Detect which cell encompasses the target text, then output its [x, y] center coordinate. 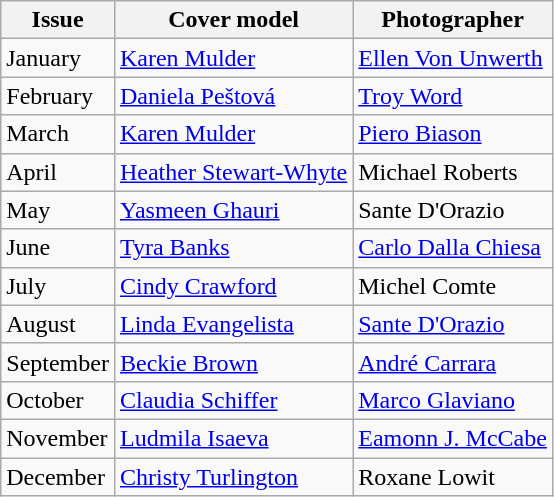
February [58, 96]
Yasmeen Ghauri [233, 210]
March [58, 134]
May [58, 210]
Cover model [233, 20]
December [58, 477]
Michel Comte [453, 286]
January [58, 58]
Issue [58, 20]
Michael Roberts [453, 172]
Marco Glaviano [453, 400]
June [58, 248]
Eamonn J. McCabe [453, 438]
Photographer [453, 20]
Troy Word [453, 96]
Ellen Von Unwerth [453, 58]
Daniela Peštová [233, 96]
Claudia Schiffer [233, 400]
July [58, 286]
Heather Stewart-Whyte [233, 172]
November [58, 438]
August [58, 324]
Linda Evangelista [233, 324]
Beckie Brown [233, 362]
André Carrara [453, 362]
Cindy Crawford [233, 286]
October [58, 400]
Ludmila Isaeva [233, 438]
Carlo Dalla Chiesa [453, 248]
Tyra Banks [233, 248]
Christy Turlington [233, 477]
September [58, 362]
Piero Biason [453, 134]
April [58, 172]
Roxane Lowit [453, 477]
